For the text-containing cell, return its midpoint in (x, y) coordinate format. 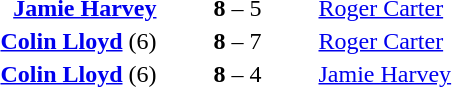
8 – 7 (238, 41)
